Provide the (x, y) coordinate of the cell's center where the given text is located.  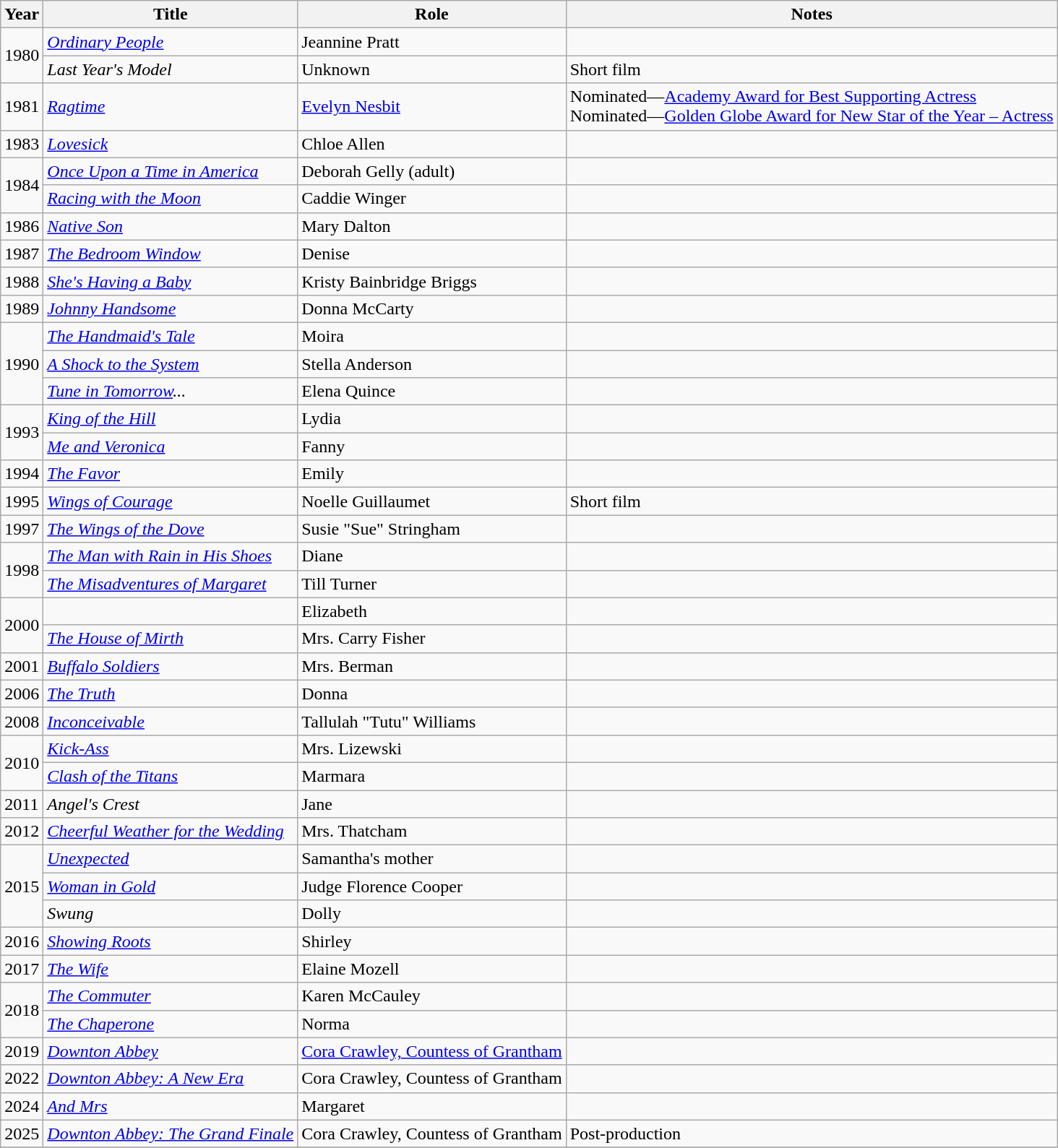
The Commuter (171, 996)
Elaine Mozell (432, 969)
Clash of the Titans (171, 776)
2016 (22, 941)
The Favor (171, 474)
Kick-Ass (171, 748)
Downton Abbey: A New Era (171, 1079)
Noelle Guillaumet (432, 501)
1993 (22, 433)
Till Turner (432, 584)
The Misadventures of Margaret (171, 584)
The Bedroom Window (171, 254)
Tallulah "Tutu" Williams (432, 721)
Last Year's Model (171, 69)
The House of Mirth (171, 639)
The Man with Rain in His Shoes (171, 556)
1998 (22, 570)
1989 (22, 308)
Marmara (432, 776)
2019 (22, 1051)
Tune in Tomorrow... (171, 392)
Deborah Gelly (adult) (432, 171)
Downton Abbey (171, 1051)
The Chaperone (171, 1024)
Angel's Crest (171, 804)
Ragtime (171, 107)
2018 (22, 1010)
2006 (22, 694)
The Wife (171, 969)
And Mrs (171, 1106)
Unknown (432, 69)
Chloe Allen (432, 144)
Nominated—Academy Award for Best Supporting ActressNominated—Golden Globe Award for New Star of the Year – Actress (812, 107)
2001 (22, 666)
1984 (22, 185)
Showing Roots (171, 941)
Fanny (432, 446)
Racing with the Moon (171, 199)
Emily (432, 474)
Buffalo Soldiers (171, 666)
Stella Anderson (432, 363)
Mrs. Berman (432, 666)
Elizabeth (432, 611)
Me and Veronica (171, 446)
Mary Dalton (432, 226)
Inconceivable (171, 721)
Jeannine Pratt (432, 42)
1995 (22, 501)
Role (432, 14)
Swung (171, 914)
2024 (22, 1106)
Samantha's mother (432, 859)
Evelyn Nesbit (432, 107)
Lydia (432, 419)
1990 (22, 363)
Woman in Gold (171, 886)
Year (22, 14)
2012 (22, 832)
2022 (22, 1079)
Cheerful Weather for the Wedding (171, 832)
Once Upon a Time in America (171, 171)
1981 (22, 107)
The Handmaid's Tale (171, 336)
Susie "Sue" Stringham (432, 529)
Mrs. Carry Fisher (432, 639)
Margaret (432, 1106)
Lovesick (171, 144)
1997 (22, 529)
1983 (22, 144)
Native Son (171, 226)
Title (171, 14)
She's Having a Baby (171, 281)
Denise (432, 254)
Downton Abbey: The Grand Finale (171, 1134)
Caddie Winger (432, 199)
Notes (812, 14)
King of the Hill (171, 419)
Moira (432, 336)
2015 (22, 886)
Mrs. Thatcham (432, 832)
Dolly (432, 914)
Karen McCauley (432, 996)
Donna (432, 694)
Kristy Bainbridge Briggs (432, 281)
2017 (22, 969)
Mrs. Lizewski (432, 748)
Johnny Handsome (171, 308)
A Shock to the System (171, 363)
Donna McCarty (432, 308)
Unexpected (171, 859)
Diane (432, 556)
Ordinary People (171, 42)
Wings of Courage (171, 501)
1987 (22, 254)
1980 (22, 56)
Norma (432, 1024)
Jane (432, 804)
1988 (22, 281)
1994 (22, 474)
2025 (22, 1134)
Elena Quince (432, 392)
2010 (22, 762)
1986 (22, 226)
2008 (22, 721)
2000 (22, 625)
2011 (22, 804)
The Wings of the Dove (171, 529)
Shirley (432, 941)
Post-production (812, 1134)
Judge Florence Cooper (432, 886)
The Truth (171, 694)
